Pinpoint the cell where the given text exists, returning its [x, y] midpoint coordinate. 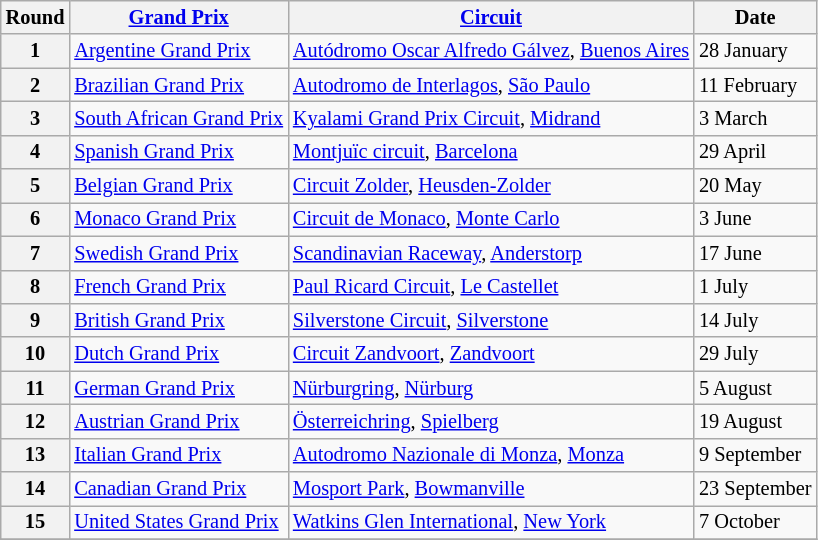
14 July [755, 320]
19 August [755, 421]
Paul Ricard Circuit, Le Castellet [491, 287]
Autodromo de Interlagos, São Paulo [491, 85]
Montjuïc circuit, Barcelona [491, 152]
Austrian Grand Prix [178, 421]
1 July [755, 287]
Mosport Park, Bowmanville [491, 489]
11 [36, 388]
12 [36, 421]
6 [36, 219]
5 [36, 186]
Silverstone Circuit, Silverstone [491, 320]
Swedish Grand Prix [178, 253]
3 June [755, 219]
Autódromo Oscar Alfredo Gálvez, Buenos Aires [491, 51]
German Grand Prix [178, 388]
23 September [755, 489]
17 June [755, 253]
Spanish Grand Prix [178, 152]
Kyalami Grand Prix Circuit, Midrand [491, 118]
9 [36, 320]
Circuit Zolder, Heusden-Zolder [491, 186]
29 July [755, 354]
Circuit de Monaco, Monte Carlo [491, 219]
Monaco Grand Prix [178, 219]
7 October [755, 522]
Circuit Zandvoort, Zandvoort [491, 354]
Scandinavian Raceway, Anderstorp [491, 253]
20 May [755, 186]
9 September [755, 455]
13 [36, 455]
5 August [755, 388]
Nürburgring, Nürburg [491, 388]
7 [36, 253]
4 [36, 152]
3 March [755, 118]
Round [36, 17]
Watkins Glen International, New York [491, 522]
Österreichring, Spielberg [491, 421]
Dutch Grand Prix [178, 354]
Date [755, 17]
11 February [755, 85]
British Grand Prix [178, 320]
Argentine Grand Prix [178, 51]
Belgian Grand Prix [178, 186]
South African Grand Prix [178, 118]
Grand Prix [178, 17]
10 [36, 354]
Italian Grand Prix [178, 455]
French Grand Prix [178, 287]
15 [36, 522]
Canadian Grand Prix [178, 489]
29 April [755, 152]
United States Grand Prix [178, 522]
1 [36, 51]
2 [36, 85]
Circuit [491, 17]
Autodromo Nazionale di Monza, Monza [491, 455]
8 [36, 287]
3 [36, 118]
14 [36, 489]
28 January [755, 51]
Brazilian Grand Prix [178, 85]
